Capture the cell that displays the provided text and extract its (x, y) central coordinate. 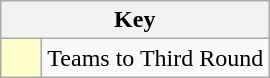
Key (135, 20)
Teams to Third Round (156, 58)
